Capture the cell that displays the provided text and extract its [x, y] central coordinate. 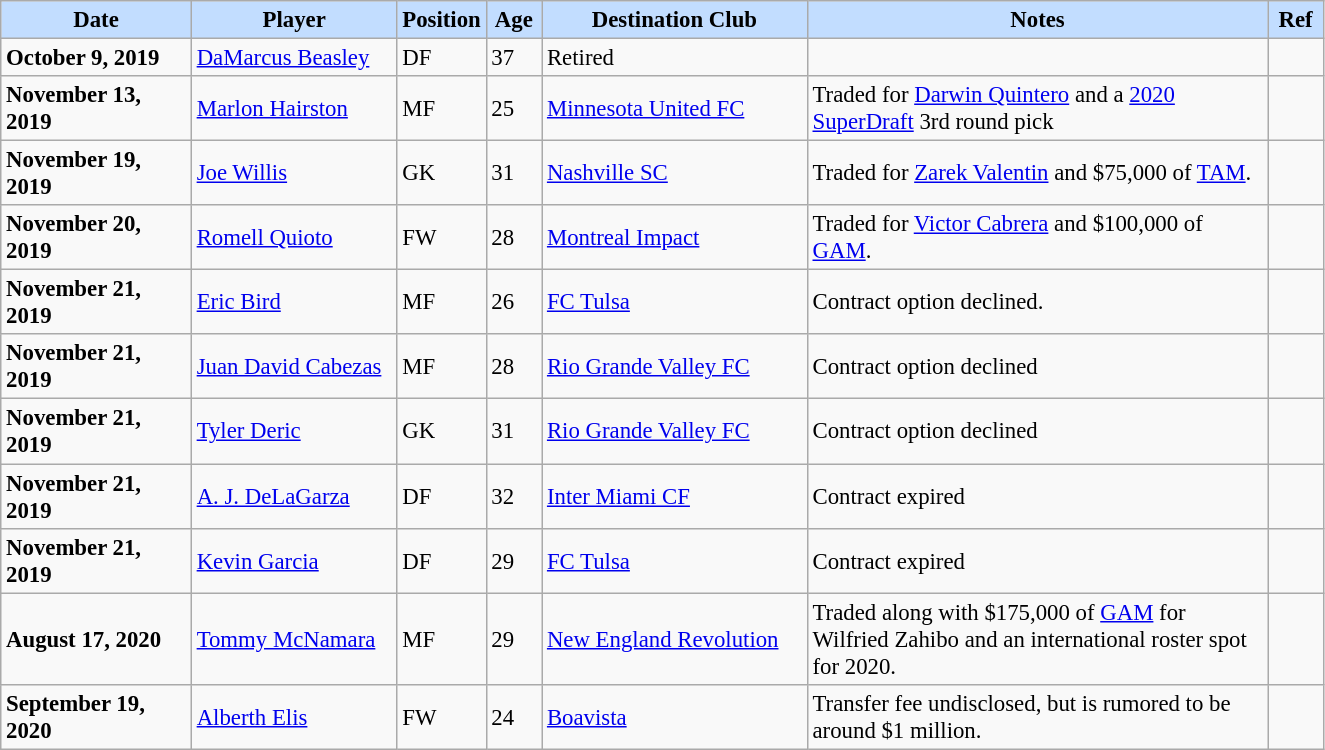
Boavista [675, 716]
Ref [1296, 20]
Alberth Elis [294, 716]
Retired [675, 58]
Nashville SC [675, 174]
Notes [1038, 20]
25 [514, 108]
Joe Willis [294, 174]
Traded along with $175,000 of GAM for Wilfried Zahibo and an international roster spot for 2020. [1038, 639]
Kevin Garcia [294, 560]
A. J. DeLaGarza [294, 496]
Juan David Cabezas [294, 366]
Tommy McNamara [294, 639]
32 [514, 496]
Age [514, 20]
Destination Club [675, 20]
Minnesota United FC [675, 108]
September 19, 2020 [96, 716]
Marlon Hairston [294, 108]
Inter Miami CF [675, 496]
New England Revolution [675, 639]
Transfer fee undisclosed, but is rumored to be around $1 million. [1038, 716]
Position [442, 20]
Eric Bird [294, 302]
26 [514, 302]
October 9, 2019 [96, 58]
Romell Quioto [294, 238]
November 19, 2019 [96, 174]
Traded for Zarek Valentin and $75,000 of TAM. [1038, 174]
Player [294, 20]
November 20, 2019 [96, 238]
Traded for Darwin Quintero and a 2020 SuperDraft 3rd round pick [1038, 108]
37 [514, 58]
Tyler Deric [294, 432]
Traded for Victor Cabrera and $100,000 of GAM. [1038, 238]
DaMarcus Beasley [294, 58]
Montreal Impact [675, 238]
November 13, 2019 [96, 108]
Contract option declined. [1038, 302]
August 17, 2020 [96, 639]
24 [514, 716]
Date [96, 20]
